Provide the [X, Y] coordinate of the cell's center where the given text is located.  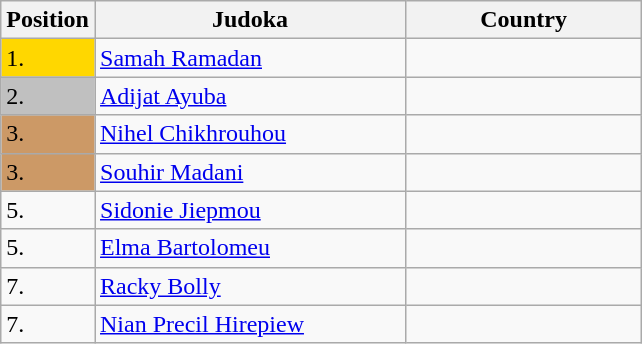
Sidonie Jiepmou [250, 210]
Elma Bartolomeu [250, 248]
Racky Bolly [250, 286]
Country [524, 20]
Souhir Madani [250, 172]
Adijat Ayuba [250, 96]
1. [48, 58]
2. [48, 96]
Nihel Chikhrouhou [250, 134]
Nian Precil Hirepiew [250, 324]
Position [48, 20]
Samah Ramadan [250, 58]
Judoka [250, 20]
